Provide the (x, y) coordinate of the cell's center where the given text is located.  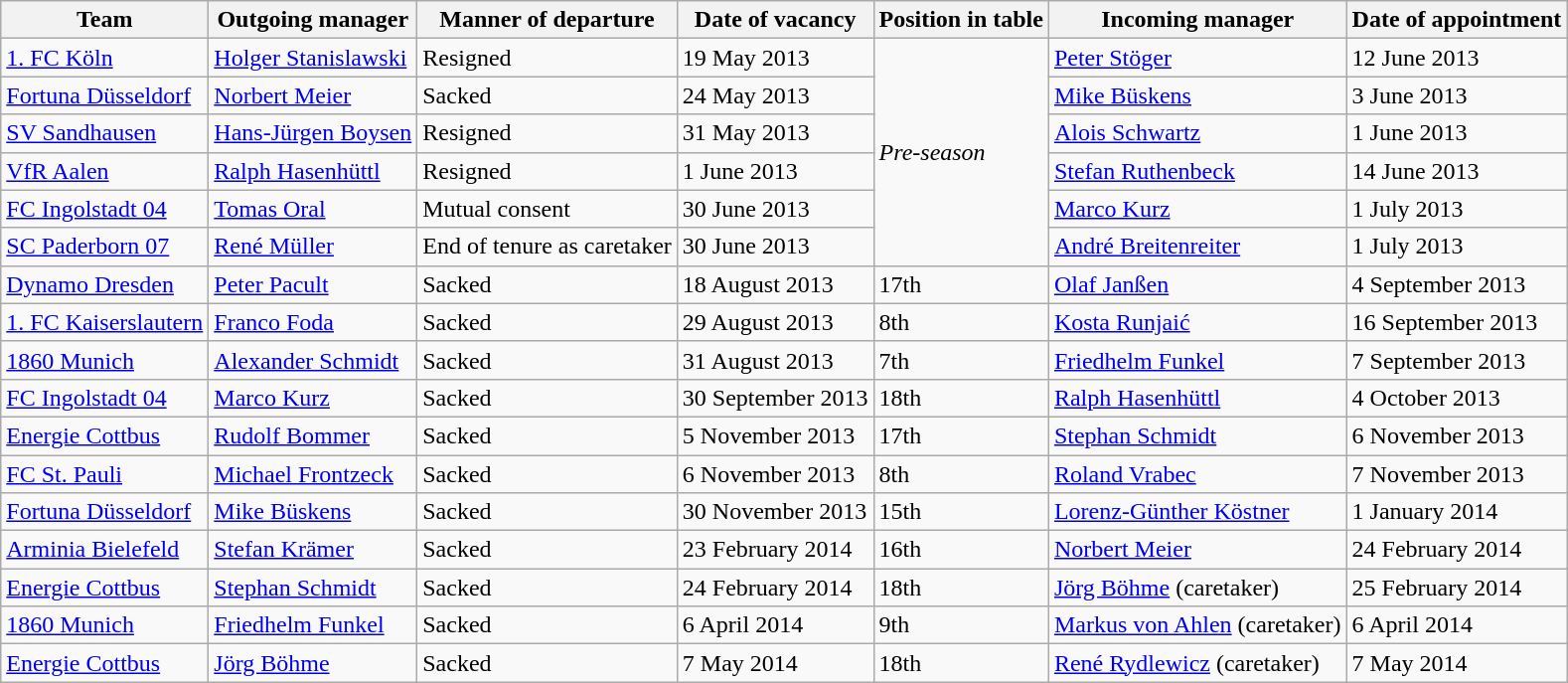
Alexander Schmidt (313, 360)
3 June 2013 (1457, 95)
Jörg Böhme (313, 663)
12 June 2013 (1457, 58)
Arminia Bielefeld (105, 550)
André Breitenreiter (1197, 247)
23 February 2014 (775, 550)
Kosta Runjaić (1197, 322)
1. FC Köln (105, 58)
Dynamo Dresden (105, 284)
Markus von Ahlen (caretaker) (1197, 625)
Olaf Janßen (1197, 284)
5 November 2013 (775, 435)
René Rydlewicz (caretaker) (1197, 663)
30 November 2013 (775, 512)
7 November 2013 (1457, 474)
9th (961, 625)
Stefan Krämer (313, 550)
18 August 2013 (775, 284)
Rudolf Bommer (313, 435)
25 February 2014 (1457, 588)
Outgoing manager (313, 20)
Michael Frontzeck (313, 474)
Date of vacancy (775, 20)
Holger Stanislawski (313, 58)
Date of appointment (1457, 20)
Alois Schwartz (1197, 133)
15th (961, 512)
FC St. Pauli (105, 474)
Franco Foda (313, 322)
Tomas Oral (313, 209)
Manner of departure (548, 20)
Pre-season (961, 152)
31 May 2013 (775, 133)
1. FC Kaiserslautern (105, 322)
Stefan Ruthenbeck (1197, 171)
14 June 2013 (1457, 171)
24 May 2013 (775, 95)
Peter Pacult (313, 284)
7th (961, 360)
30 September 2013 (775, 398)
SC Paderborn 07 (105, 247)
Roland Vrabec (1197, 474)
19 May 2013 (775, 58)
End of tenure as caretaker (548, 247)
Jörg Böhme (caretaker) (1197, 588)
Lorenz-Günther Köstner (1197, 512)
Position in table (961, 20)
31 August 2013 (775, 360)
7 September 2013 (1457, 360)
SV Sandhausen (105, 133)
16th (961, 550)
Team (105, 20)
VfR Aalen (105, 171)
4 September 2013 (1457, 284)
Incoming manager (1197, 20)
Mutual consent (548, 209)
4 October 2013 (1457, 398)
16 September 2013 (1457, 322)
1 January 2014 (1457, 512)
René Müller (313, 247)
29 August 2013 (775, 322)
Peter Stöger (1197, 58)
Hans-Jürgen Boysen (313, 133)
